Determine the [x, y] coordinate at the center of the cell enclosing the given text.  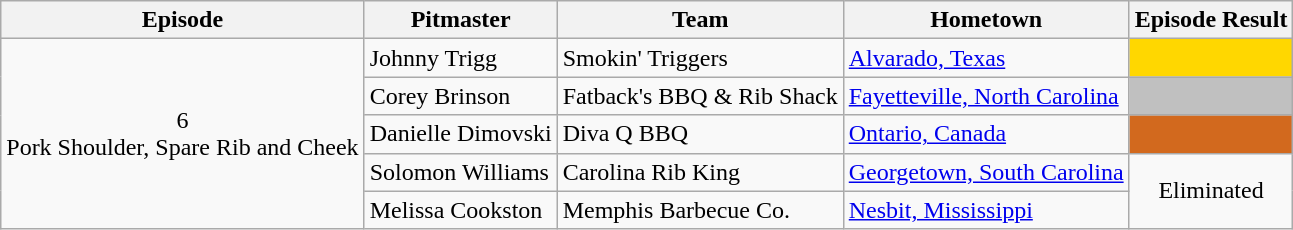
Fatback's BBQ & Rib Shack [700, 96]
Solomon Williams [460, 172]
Episode [182, 20]
Melissa Cookston [460, 210]
Diva Q BBQ [700, 134]
Memphis Barbecue Co. [700, 210]
Carolina Rib King [700, 172]
Alvarado, Texas [986, 58]
Fayetteville, North Carolina [986, 96]
Nesbit, Mississippi [986, 210]
Episode Result [1211, 20]
Corey Brinson [460, 96]
Team [700, 20]
Pitmaster [460, 20]
Johnny Trigg [460, 58]
Georgetown, South Carolina [986, 172]
Danielle Dimovski [460, 134]
6Pork Shoulder, Spare Rib and Cheek [182, 134]
Ontario, Canada [986, 134]
Smokin' Triggers [700, 58]
Eliminated [1211, 191]
Hometown [986, 20]
